Provide the (X, Y) coordinate of the cell's center where the given text is located.  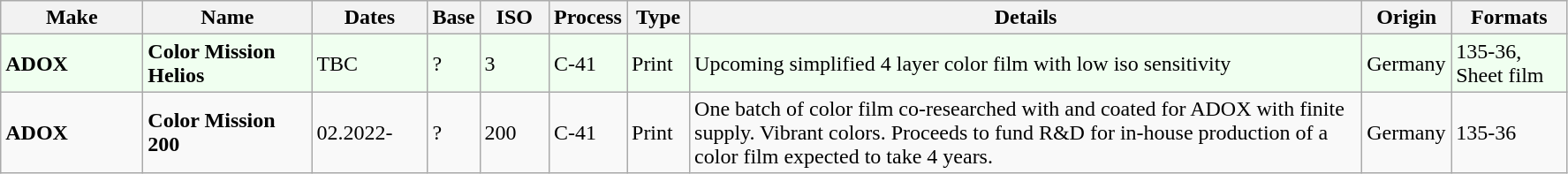
Process (588, 18)
02.2022- (369, 132)
Color Mission 200 (228, 132)
Origin (1406, 18)
Upcoming simplified 4 layer color film with low iso sensitivity (1026, 64)
ISO (514, 18)
135-36 (1509, 132)
200 (514, 132)
Details (1026, 18)
TBC (369, 64)
Dates (369, 18)
3 (514, 64)
Name (228, 18)
Make (72, 18)
Formats (1509, 18)
Base (454, 18)
Type (659, 18)
Color Mission Helios (228, 64)
135-36, Sheet film (1509, 64)
